Find where the given text appears and provide that cell's center as (X, Y) coordinate. 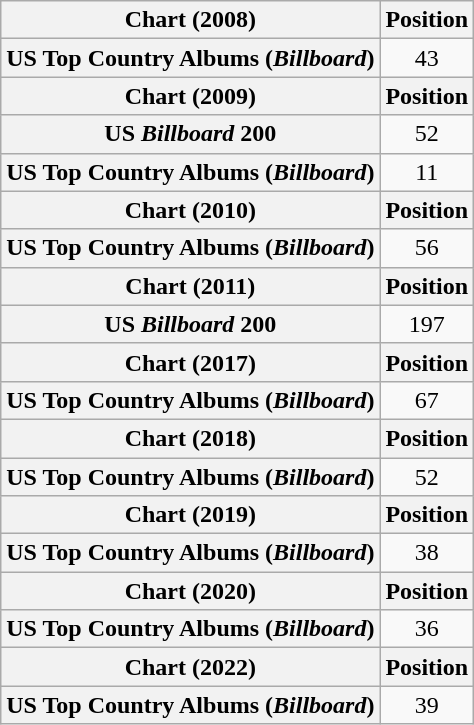
Chart (2022) (190, 667)
36 (427, 629)
Chart (2017) (190, 362)
Chart (2010) (190, 210)
Chart (2009) (190, 96)
Chart (2018) (190, 438)
39 (427, 705)
Chart (2008) (190, 20)
Chart (2019) (190, 515)
67 (427, 400)
43 (427, 58)
38 (427, 553)
197 (427, 324)
Chart (2011) (190, 286)
11 (427, 172)
56 (427, 248)
Chart (2020) (190, 591)
